Locate the cell with the specified text and output its (x, y) center coordinate. 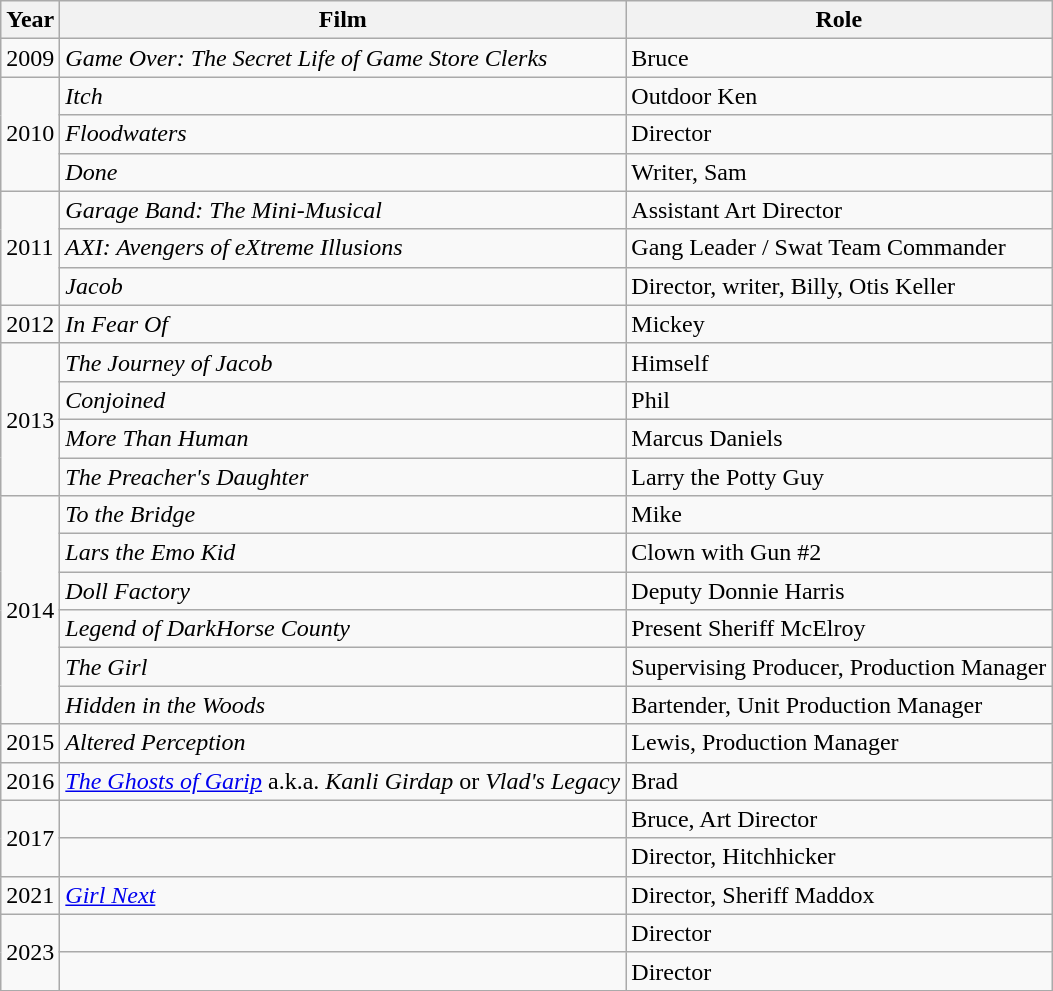
2010 (30, 134)
Conjoined (343, 400)
Marcus Daniels (839, 438)
Bruce, Art Director (839, 819)
The Ghosts of Garip a.k.a. Kanli Girdap or Vlad's Legacy (343, 781)
Itch (343, 96)
Brad (839, 781)
Supervising Producer, Production Manager (839, 667)
Director, Hitchhicker (839, 857)
Girl Next (343, 895)
Deputy Donnie Harris (839, 591)
2013 (30, 419)
Jacob (343, 286)
Mike (839, 515)
Lewis, Production Manager (839, 743)
Present Sheriff McElroy (839, 629)
2021 (30, 895)
Altered Perception (343, 743)
Bartender, Unit Production Manager (839, 705)
2014 (30, 610)
2023 (30, 952)
Writer, Sam (839, 172)
Lars the Emo Kid (343, 553)
Mickey (839, 324)
Larry the Potty Guy (839, 477)
To the Bridge (343, 515)
Clown with Gun #2 (839, 553)
Gang Leader / Swat Team Commander (839, 248)
In Fear Of (343, 324)
2016 (30, 781)
Doll Factory (343, 591)
Floodwaters (343, 134)
Done (343, 172)
Role (839, 20)
Game Over: The Secret Life of Game Store Clerks (343, 58)
Outdoor Ken (839, 96)
Bruce (839, 58)
2012 (30, 324)
Hidden in the Woods (343, 705)
Garage Band: The Mini-Musical (343, 210)
AXI: Avengers of eXtreme Illusions (343, 248)
Director, writer, Billy, Otis Keller (839, 286)
More Than Human (343, 438)
The Journey of Jacob (343, 362)
Legend of DarkHorse County (343, 629)
2009 (30, 58)
Himself (839, 362)
The Girl (343, 667)
Film (343, 20)
The Preacher's Daughter (343, 477)
Director, Sheriff Maddox (839, 895)
2015 (30, 743)
2011 (30, 248)
2017 (30, 838)
Year (30, 20)
Phil (839, 400)
Assistant Art Director (839, 210)
